Search for the cell housing the specified text and yield its (X, Y) center coordinate. 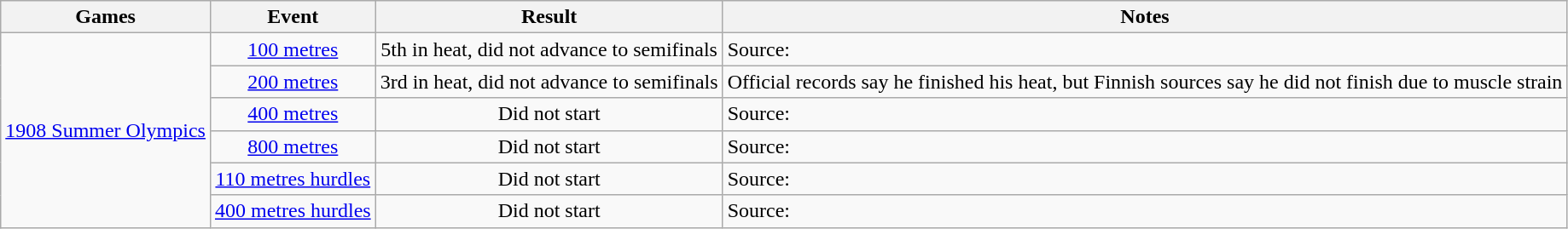
Event (293, 17)
800 metres (293, 146)
Official records say he finished his heat, but Finnish sources say he did not finish due to muscle strain (1145, 82)
400 metres (293, 114)
Notes (1145, 17)
200 metres (293, 82)
100 metres (293, 49)
5th in heat, did not advance to semifinals (549, 49)
Games (106, 17)
110 metres hurdles (293, 179)
Result (549, 17)
1908 Summer Olympics (106, 130)
3rd in heat, did not advance to semifinals (549, 82)
400 metres hurdles (293, 211)
